Capture the cell that displays the provided text and extract its (X, Y) central coordinate. 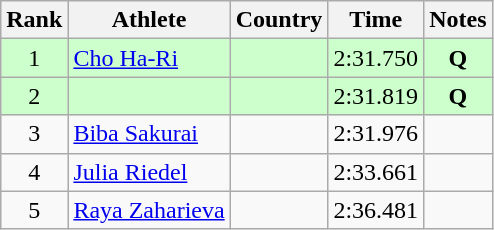
Rank (34, 20)
2:31.976 (376, 134)
Biba Sakurai (149, 134)
Julia Riedel (149, 172)
2:31.819 (376, 96)
Athlete (149, 20)
3 (34, 134)
Country (279, 20)
1 (34, 58)
2 (34, 96)
2:36.481 (376, 210)
4 (34, 172)
Time (376, 20)
Raya Zaharieva (149, 210)
5 (34, 210)
2:33.661 (376, 172)
2:31.750 (376, 58)
Notes (458, 20)
Cho Ha-Ri (149, 58)
